For the text-containing cell, return its midpoint in [X, Y] coordinate format. 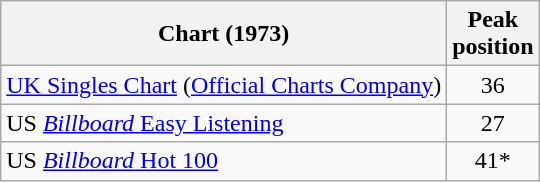
27 [493, 123]
41* [493, 161]
US Billboard Hot 100 [224, 161]
US Billboard Easy Listening [224, 123]
Peakposition [493, 34]
36 [493, 85]
Chart (1973) [224, 34]
UK Singles Chart (Official Charts Company) [224, 85]
